Detect which cell encompasses the target text, then output its [x, y] center coordinate. 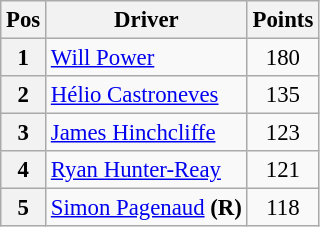
Pos [24, 20]
James Hinchcliffe [147, 133]
Points [282, 20]
Simon Pagenaud (R) [147, 208]
5 [24, 208]
180 [282, 58]
Hélio Castroneves [147, 95]
Will Power [147, 58]
118 [282, 208]
Ryan Hunter-Reay [147, 170]
121 [282, 170]
3 [24, 133]
1 [24, 58]
135 [282, 95]
2 [24, 95]
4 [24, 170]
123 [282, 133]
Driver [147, 20]
